Find where the given text appears and provide that cell's center as [X, Y] coordinate. 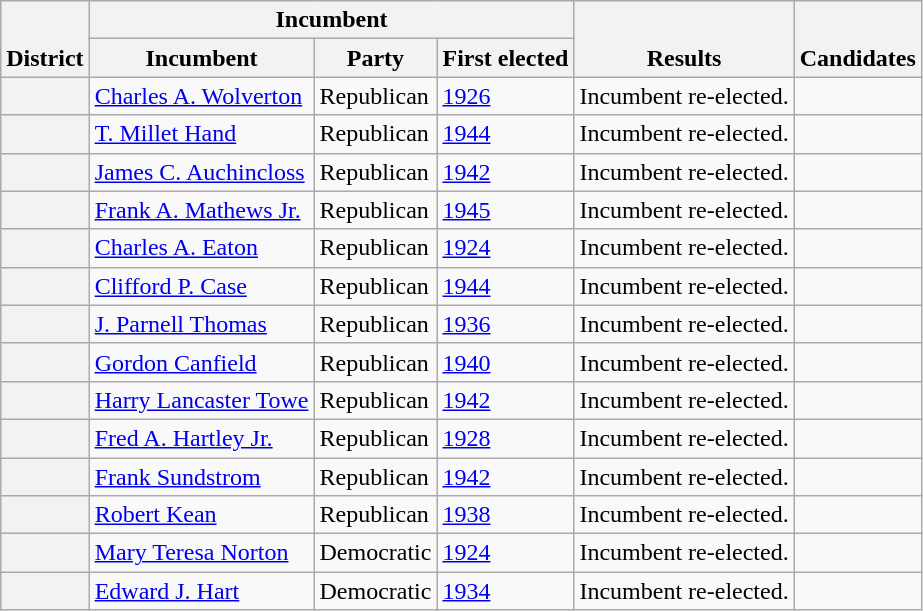
District [45, 39]
1945 [506, 210]
Charles A. Wolverton [202, 96]
1936 [506, 324]
First elected [506, 58]
1926 [506, 96]
Gordon Canfield [202, 362]
1934 [506, 591]
Mary Teresa Norton [202, 553]
Robert Kean [202, 515]
1928 [506, 438]
Fred A. Hartley Jr. [202, 438]
Party [376, 58]
Results [684, 39]
Frank Sundstrom [202, 477]
James C. Auchincloss [202, 172]
J. Parnell Thomas [202, 324]
Edward J. Hart [202, 591]
Clifford P. Case [202, 286]
1938 [506, 515]
Harry Lancaster Towe [202, 400]
Charles A. Eaton [202, 248]
Candidates [858, 39]
Frank A. Mathews Jr. [202, 210]
T. Millet Hand [202, 134]
1940 [506, 362]
